Identify which cell holds the provided text, then report its (X, Y) central coordinate. 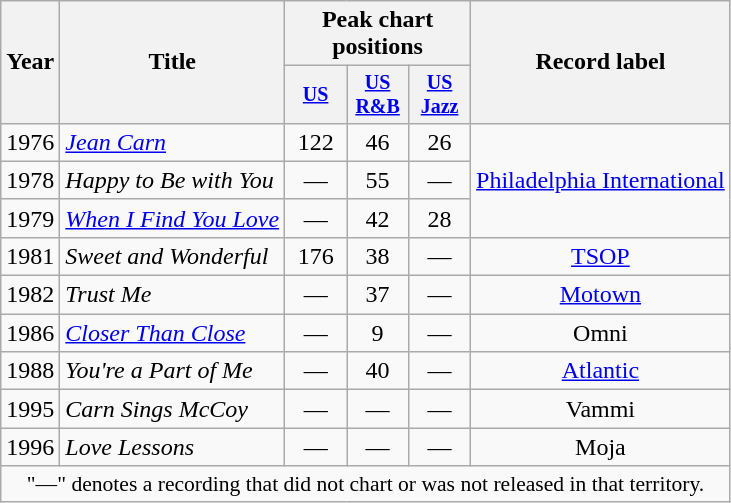
Carn Sings McCoy (172, 409)
1996 (30, 447)
Omni (601, 333)
You're a Part of Me (172, 371)
1988 (30, 371)
46 (378, 142)
122 (316, 142)
1995 (30, 409)
Atlantic (601, 371)
1982 (30, 295)
"—" denotes a recording that did not chart or was not released in that territory. (366, 484)
42 (378, 218)
US (316, 94)
Philadelphia International (601, 180)
1986 (30, 333)
Record label (601, 62)
Moja (601, 447)
9 (378, 333)
USR&B (378, 94)
1981 (30, 256)
Vammi (601, 409)
Sweet and Wonderful (172, 256)
55 (378, 180)
Peak chart positions (378, 34)
176 (316, 256)
38 (378, 256)
Happy to Be with You (172, 180)
When I Find You Love (172, 218)
Trust Me (172, 295)
Closer Than Close (172, 333)
US Jazz (440, 94)
28 (440, 218)
1979 (30, 218)
Motown (601, 295)
40 (378, 371)
Title (172, 62)
1976 (30, 142)
Love Lessons (172, 447)
37 (378, 295)
Year (30, 62)
TSOP (601, 256)
26 (440, 142)
Jean Carn (172, 142)
1978 (30, 180)
